Provide the (X, Y) coordinate of the cell's center where the given text is located.  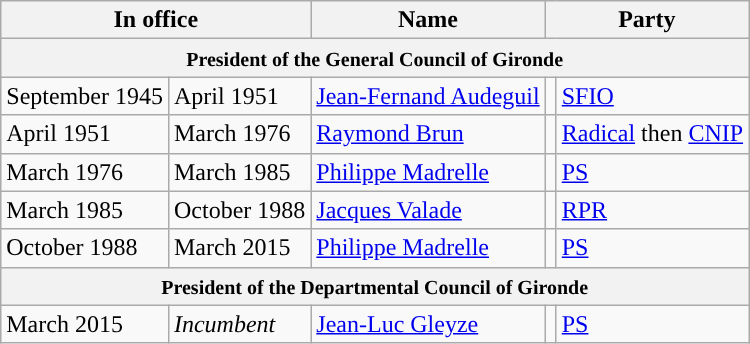
Jean-Fernand Audeguil (428, 96)
Name (428, 20)
Party (646, 20)
Raymond Brun (428, 134)
Radical then CNIP (652, 134)
September 1945 (85, 96)
Jean-Luc Gleyze (428, 324)
RPR (652, 210)
President of the General Council of Gironde (375, 58)
President of the Departmental Council of Gironde (375, 286)
Incumbent (239, 324)
Jacques Valade (428, 210)
In office (156, 20)
SFIO (652, 96)
